Identify which cell holds the provided text, then report its (X, Y) central coordinate. 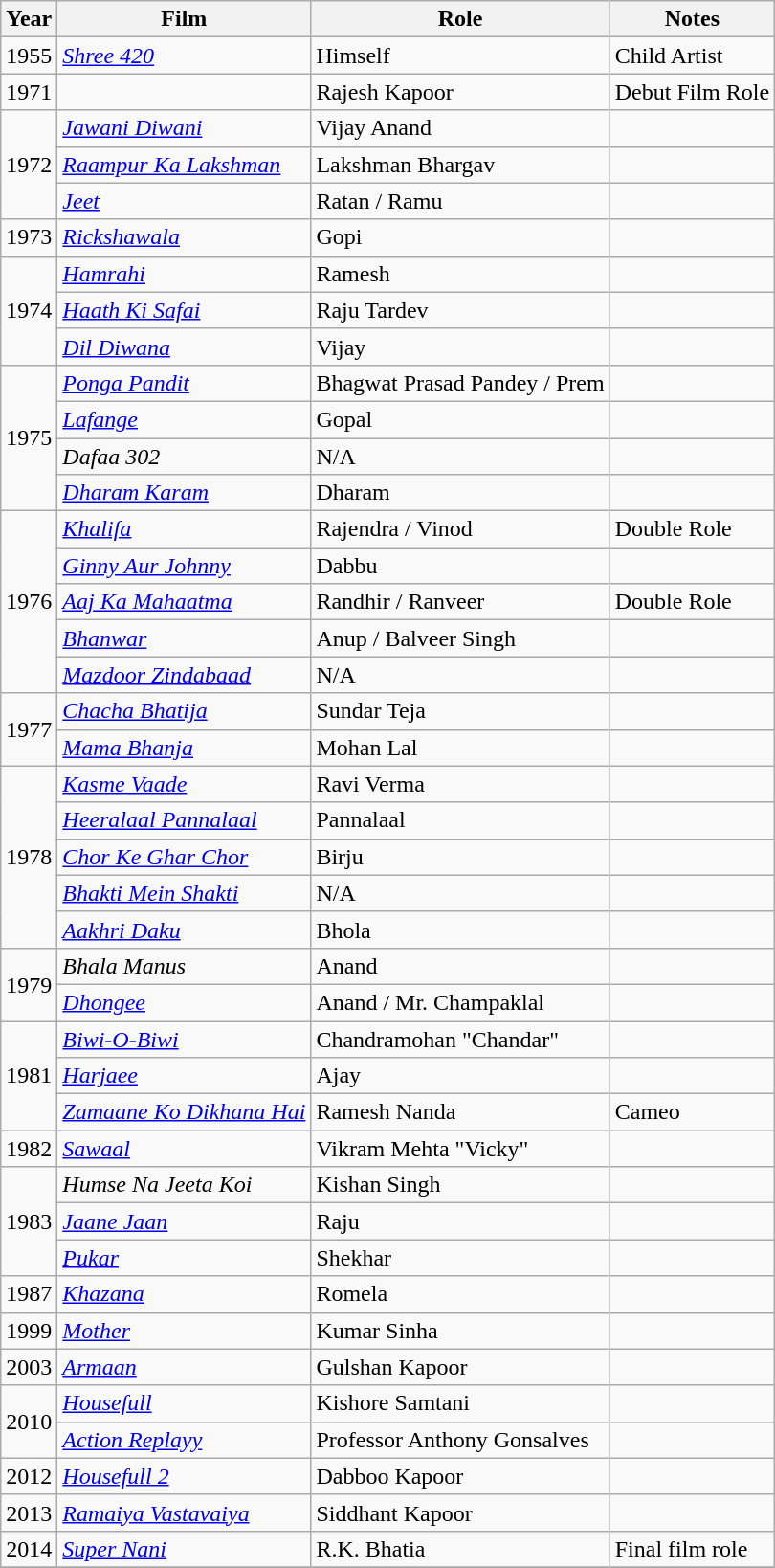
R.K. Bhatia (460, 1549)
Jawani Diwani (184, 128)
Rickshawala (184, 237)
Chandramohan "Chandar" (460, 1039)
Mohan Lal (460, 748)
Pukar (184, 1258)
Kishore Samtani (460, 1403)
Rajendra / Vinod (460, 529)
Chacha Bhatija (184, 711)
Raampur Ka Lakshman (184, 165)
Mama Bhanja (184, 748)
Ponga Pandit (184, 383)
Gulshan Kapoor (460, 1367)
Vijay Anand (460, 128)
Himself (460, 56)
Dhongee (184, 1002)
Lakshman Bhargav (460, 165)
Dharam Karam (184, 493)
Bhagwat Prasad Pandey / Prem (460, 383)
Armaan (184, 1367)
Dabbu (460, 566)
Notes (692, 19)
Romela (460, 1294)
Humse Na Jeeta Koi (184, 1185)
1982 (29, 1149)
Final film role (692, 1549)
Sundar Teja (460, 711)
Action Replayy (184, 1440)
Bhola (460, 930)
Khalifa (184, 529)
1987 (29, 1294)
Ravi Verma (460, 784)
Anup / Balveer Singh (460, 638)
Haath Ki Safai (184, 310)
1955 (29, 56)
Biwi-O-Biwi (184, 1039)
Mother (184, 1331)
Aakhri Daku (184, 930)
1983 (29, 1221)
Dil Diwana (184, 347)
1977 (29, 729)
Gopi (460, 237)
Ramesh (460, 274)
Pannalaal (460, 820)
1973 (29, 237)
Child Artist (692, 56)
Dabboo Kapoor (460, 1476)
Anand (460, 966)
1976 (29, 602)
Kumar Sinha (460, 1331)
Siddhant Kapoor (460, 1512)
Hamrahi (184, 274)
Shree 420 (184, 56)
Zamaane Ko Dikhana Hai (184, 1112)
Housefull (184, 1403)
1999 (29, 1331)
1971 (29, 92)
Heeralaal Pannalaal (184, 820)
Chor Ke Ghar Chor (184, 857)
Vijay (460, 347)
Rajesh Kapoor (460, 92)
Ginny Aur Johnny (184, 566)
Ratan / Ramu (460, 201)
Harjaee (184, 1076)
Professor Anthony Gonsalves (460, 1440)
Kasme Vaade (184, 784)
1978 (29, 857)
Raju Tardev (460, 310)
Vikram Mehta "Vicky" (460, 1149)
Year (29, 19)
Birju (460, 857)
Debut Film Role (692, 92)
Super Nani (184, 1549)
Cameo (692, 1112)
Bhala Manus (184, 966)
Randhir / Ranveer (460, 602)
Housefull 2 (184, 1476)
Jeet (184, 201)
Gopal (460, 419)
1975 (29, 437)
Aaj Ka Mahaatma (184, 602)
Shekhar (460, 1258)
Anand / Mr. Champaklal (460, 1002)
Dafaa 302 (184, 457)
2010 (29, 1422)
Ajay (460, 1076)
Khazana (184, 1294)
Dharam (460, 493)
2012 (29, 1476)
Film (184, 19)
Kishan Singh (460, 1185)
2003 (29, 1367)
Bhakti Mein Shakti (184, 893)
1979 (29, 984)
1972 (29, 165)
Bhanwar (184, 638)
2014 (29, 1549)
Lafange (184, 419)
1981 (29, 1075)
Raju (460, 1221)
Mazdoor Zindabaad (184, 675)
1974 (29, 310)
2013 (29, 1512)
Ramesh Nanda (460, 1112)
Ramaiya Vastavaiya (184, 1512)
Role (460, 19)
Jaane Jaan (184, 1221)
Sawaal (184, 1149)
